Identify which cell holds the provided text, then report its (x, y) central coordinate. 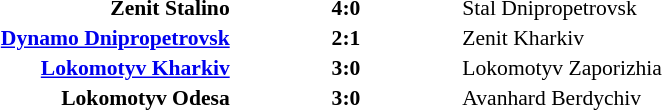
2:1 (346, 38)
3:0 (346, 68)
